Search for the cell housing the specified text and yield its [x, y] center coordinate. 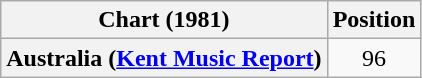
96 [374, 58]
Chart (1981) [164, 20]
Position [374, 20]
Australia (Kent Music Report) [164, 58]
